Find where the given text appears and provide that cell's center as (X, Y) coordinate. 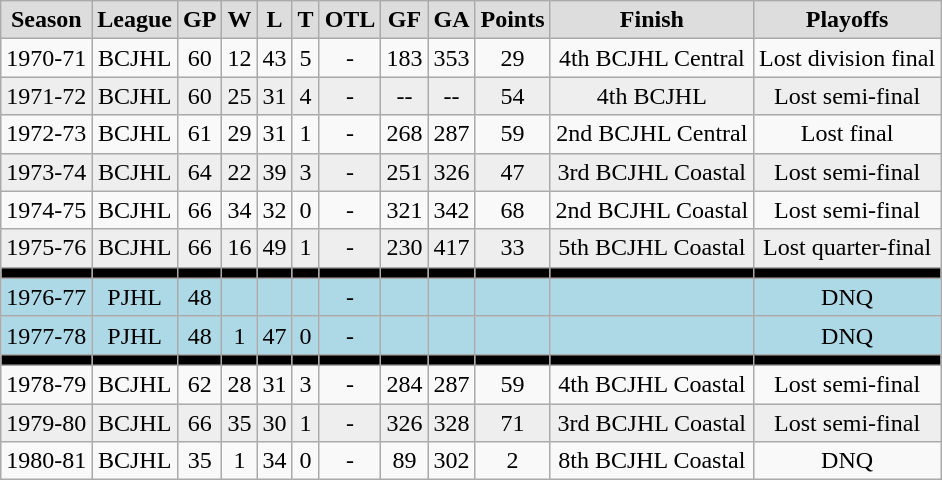
183 (404, 58)
4th BCJHL (652, 96)
230 (404, 248)
328 (452, 423)
54 (512, 96)
2nd BCJHL Coastal (652, 210)
342 (452, 210)
1975-76 (46, 248)
L (274, 20)
2 (512, 461)
39 (274, 172)
4 (306, 96)
30 (274, 423)
302 (452, 461)
353 (452, 58)
1974-75 (46, 210)
GF (404, 20)
1980-81 (46, 461)
4th BCJHL Central (652, 58)
T (306, 20)
49 (274, 248)
1976-77 (46, 297)
68 (512, 210)
1970-71 (46, 58)
Points (512, 20)
League (135, 20)
22 (240, 172)
32 (274, 210)
Lost final (848, 134)
71 (512, 423)
1977-78 (46, 335)
Lost quarter-final (848, 248)
4th BCJHL Coastal (652, 384)
5 (306, 58)
251 (404, 172)
64 (200, 172)
284 (404, 384)
2nd BCJHL Central (652, 134)
1971-72 (46, 96)
8th BCJHL Coastal (652, 461)
62 (200, 384)
33 (512, 248)
W (240, 20)
61 (200, 134)
GP (200, 20)
5th BCJHL Coastal (652, 248)
28 (240, 384)
1978-79 (46, 384)
OTL (350, 20)
25 (240, 96)
1972-73 (46, 134)
GA (452, 20)
Finish (652, 20)
1979-80 (46, 423)
Lost division final (848, 58)
89 (404, 461)
43 (274, 58)
1973-74 (46, 172)
12 (240, 58)
16 (240, 248)
417 (452, 248)
Playoffs (848, 20)
Season (46, 20)
268 (404, 134)
321 (404, 210)
